Return (X, Y) of the center of cell containing provided text 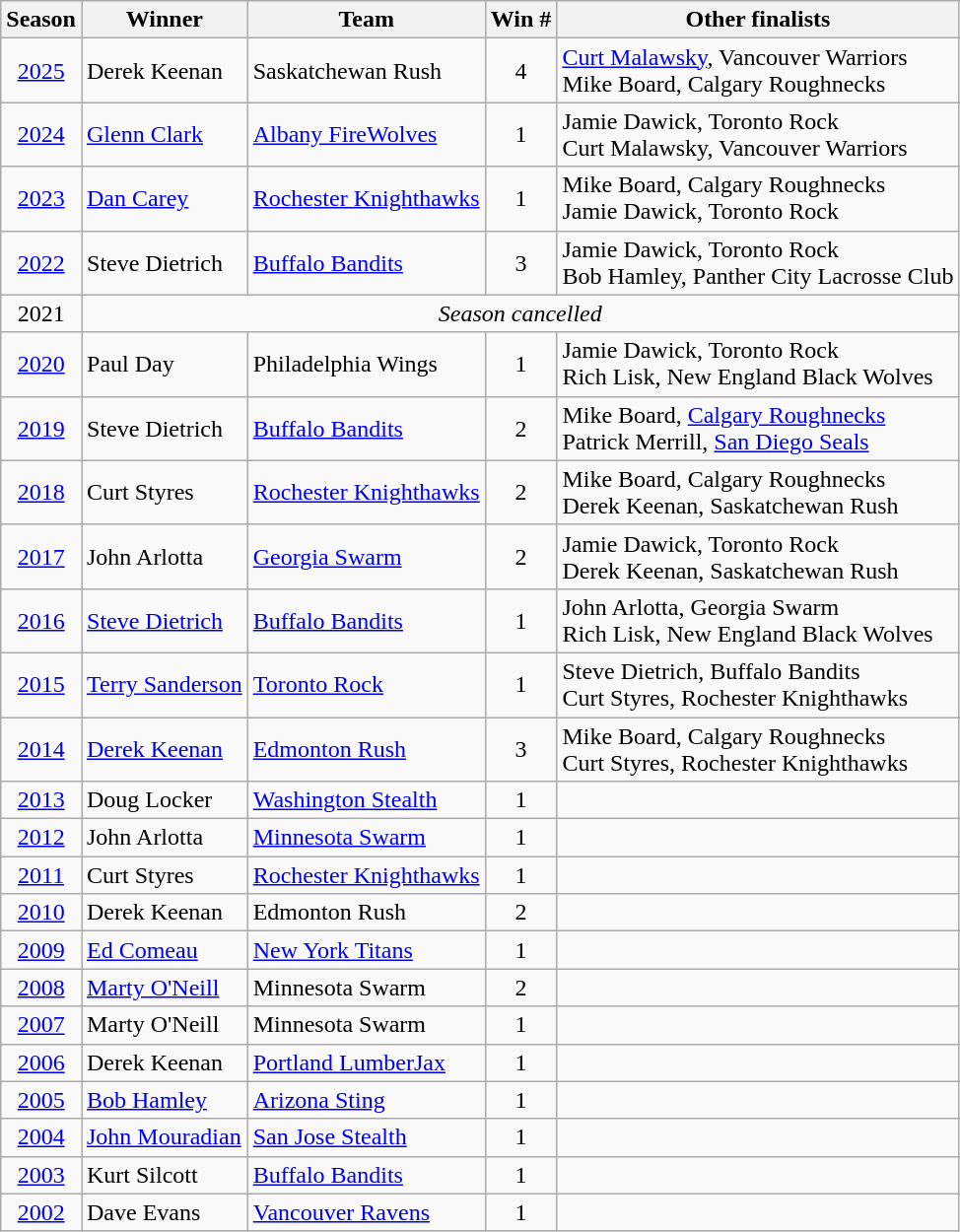
San Jose Stealth (367, 1137)
2023 (41, 199)
Georgia Swarm (367, 556)
Other finalists (758, 20)
Jamie Dawick, Toronto RockBob Hamley, Panther City Lacrosse Club (758, 262)
2009 (41, 950)
Team (367, 20)
Season (41, 20)
2015 (41, 684)
Winner (164, 20)
Toronto Rock (367, 684)
2006 (41, 1062)
Albany FireWolves (367, 134)
Jamie Dawick, Toronto RockRich Lisk, New England Black Wolves (758, 365)
2011 (41, 875)
Glenn Clark (164, 134)
Mike Board, Calgary RoughnecksJamie Dawick, Toronto Rock (758, 199)
2017 (41, 556)
2025 (41, 71)
New York Titans (367, 950)
Portland LumberJax (367, 1062)
Season cancelled (519, 313)
2005 (41, 1100)
Paul Day (164, 365)
Dave Evans (164, 1212)
2008 (41, 988)
2021 (41, 313)
2020 (41, 365)
2019 (41, 428)
Terry Sanderson (164, 684)
2002 (41, 1212)
Steve Dietrich, Buffalo BanditsCurt Styres, Rochester Knighthawks (758, 684)
2013 (41, 800)
2010 (41, 913)
Washington Stealth (367, 800)
2016 (41, 621)
Kurt Silcott (164, 1175)
Mike Board, Calgary RoughnecksDerek Keenan, Saskatchewan Rush (758, 493)
Win # (520, 20)
2024 (41, 134)
Mike Board, Calgary RoughnecksPatrick Merrill, San Diego Seals (758, 428)
Bob Hamley (164, 1100)
2003 (41, 1175)
Ed Comeau (164, 950)
Doug Locker (164, 800)
2007 (41, 1025)
John Arlotta, Georgia SwarmRich Lisk, New England Black Wolves (758, 621)
2022 (41, 262)
Philadelphia Wings (367, 365)
Jamie Dawick, Toronto RockCurt Malawsky, Vancouver Warriors (758, 134)
Mike Board, Calgary RoughnecksCurt Styres, Rochester Knighthawks (758, 749)
2004 (41, 1137)
2018 (41, 493)
Arizona Sting (367, 1100)
Vancouver Ravens (367, 1212)
Curt Malawsky, Vancouver WarriorsMike Board, Calgary Roughnecks (758, 71)
2014 (41, 749)
Saskatchewan Rush (367, 71)
Dan Carey (164, 199)
Jamie Dawick, Toronto RockDerek Keenan, Saskatchewan Rush (758, 556)
4 (520, 71)
John Mouradian (164, 1137)
2012 (41, 838)
